Return (x, y) of the center of cell containing provided text 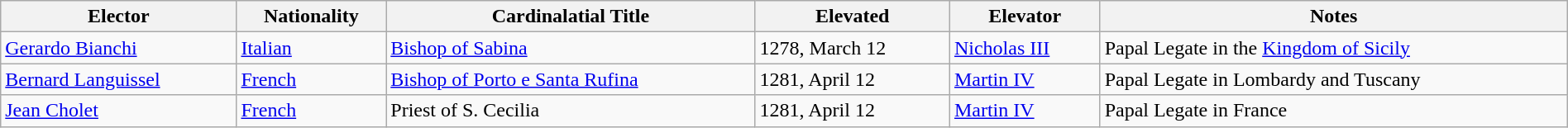
Nationality (311, 17)
Jean Cholet (119, 111)
Notes (1333, 17)
Papal Legate in Lombardy and Tuscany (1333, 79)
1278, March 12 (852, 48)
Cardinalatial Title (571, 17)
Priest of S. Cecilia (571, 111)
Bernard Languissel (119, 79)
Papal Legate in the Kingdom of Sicily (1333, 48)
Bishop of Porto e Santa Rufina (571, 79)
Papal Legate in France (1333, 111)
Elevated (852, 17)
Elevator (1025, 17)
Elector (119, 17)
Nicholas III (1025, 48)
Gerardo Bianchi (119, 48)
Italian (311, 48)
Bishop of Sabina (571, 48)
